Scan for the cell matching the given text and deliver its (X, Y) coordinate at center. 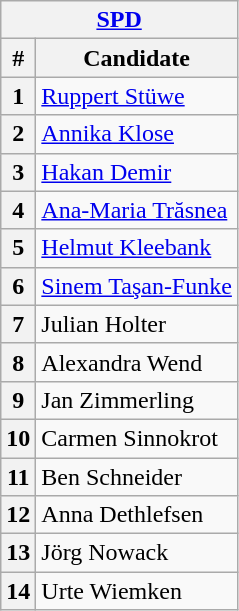
Anna Dethlefsen (137, 515)
Ruppert Stüwe (137, 96)
Hakan Demir (137, 172)
10 (18, 438)
Ana-Maria Trăsnea (137, 210)
7 (18, 324)
11 (18, 477)
Julian Holter (137, 324)
14 (18, 591)
6 (18, 286)
1 (18, 96)
Ben Schneider (137, 477)
Sinem Taşan-Funke (137, 286)
5 (18, 248)
Alexandra Wend (137, 362)
8 (18, 362)
# (18, 58)
2 (18, 134)
12 (18, 515)
SPD (120, 20)
Helmut Kleebank (137, 248)
Carmen Sinnokrot (137, 438)
Candidate (137, 58)
Urte Wiemken (137, 591)
9 (18, 400)
Annika Klose (137, 134)
Jörg Nowack (137, 553)
3 (18, 172)
4 (18, 210)
Jan Zimmerling (137, 400)
13 (18, 553)
